Return [X, Y] of the center of cell containing provided text 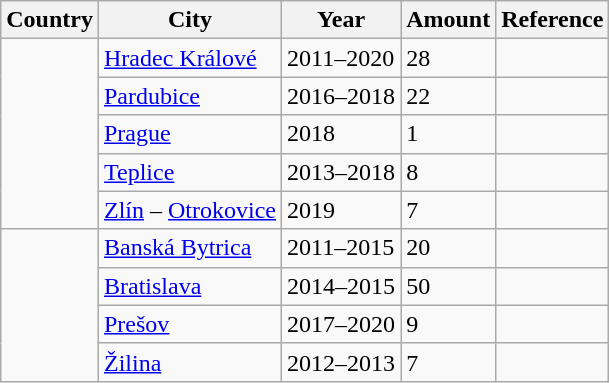
Prague [190, 134]
Žilina [190, 362]
Reference [552, 20]
Zlín – Otrokovice [190, 210]
Prešov [190, 324]
1 [448, 134]
8 [448, 172]
Year [342, 20]
2018 [342, 134]
50 [448, 286]
Amount [448, 20]
2019 [342, 210]
28 [448, 58]
Bratislava [190, 286]
2016–2018 [342, 96]
Pardubice [190, 96]
Country [50, 20]
2014–2015 [342, 286]
2011–2015 [342, 248]
9 [448, 324]
2013–2018 [342, 172]
22 [448, 96]
2012–2013 [342, 362]
Banská Bytrica [190, 248]
Teplice [190, 172]
Hradec Králové [190, 58]
2011–2020 [342, 58]
City [190, 20]
20 [448, 248]
2017–2020 [342, 324]
